Search for the cell housing the specified text and yield its (X, Y) center coordinate. 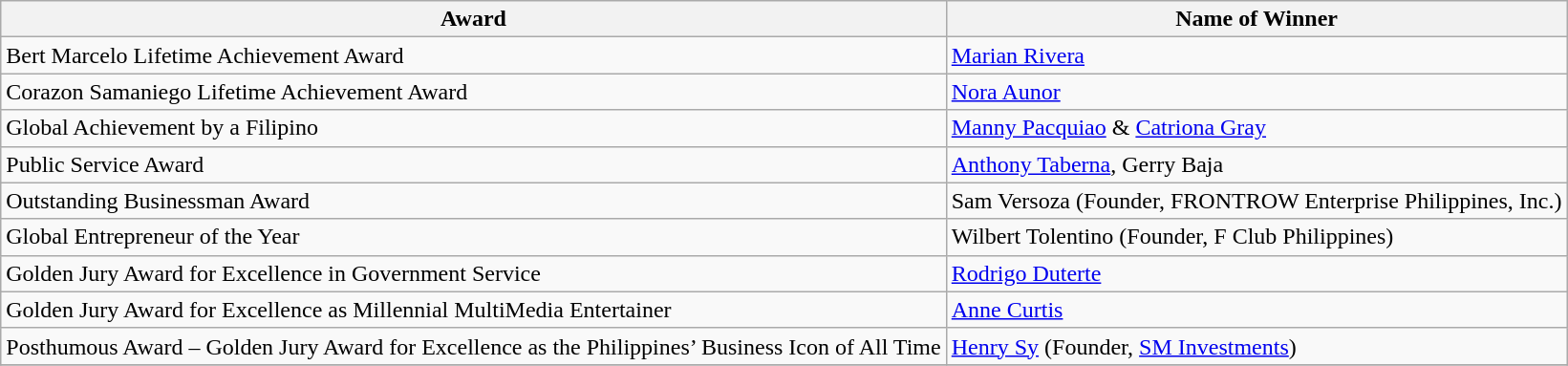
Anthony Taberna, Gerry Baja (1257, 164)
Name of Winner (1257, 19)
Manny Pacquiao & Catriona Gray (1257, 128)
Golden Jury Award for Excellence in Government Service (474, 273)
Award (474, 19)
Corazon Samaniego Lifetime Achievement Award (474, 92)
Marian Rivera (1257, 55)
Public Service Award (474, 164)
Global Achievement by a Filipino (474, 128)
Wilbert Tolentino (Founder, F Club Philippines) (1257, 237)
Global Entrepreneur of the Year (474, 237)
Outstanding Businessman Award (474, 201)
Sam Versoza (Founder, FRONTROW Enterprise Philippines, Inc.) (1257, 201)
Bert Marcelo Lifetime Achievement Award (474, 55)
Posthumous Award – Golden Jury Award for Excellence as the Philippines’ Business Icon of All Time (474, 346)
Golden Jury Award for Excellence as Millennial MultiMedia Entertainer (474, 310)
Nora Aunor (1257, 92)
Henry Sy (Founder, SM Investments) (1257, 346)
Rodrigo Duterte (1257, 273)
Anne Curtis (1257, 310)
